Locate the cell with the specified text and output its (X, Y) center coordinate. 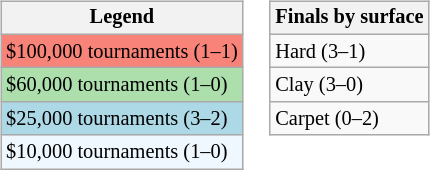
$10,000 tournaments (1–0) (122, 152)
Hard (3–1) (349, 51)
Carpet (0–2) (349, 119)
$60,000 tournaments (1–0) (122, 85)
Clay (3–0) (349, 85)
Finals by surface (349, 18)
$100,000 tournaments (1–1) (122, 51)
Legend (122, 18)
$25,000 tournaments (3–2) (122, 119)
